Return the (X, Y) coordinate for the center point of the cell that contains the specified text.  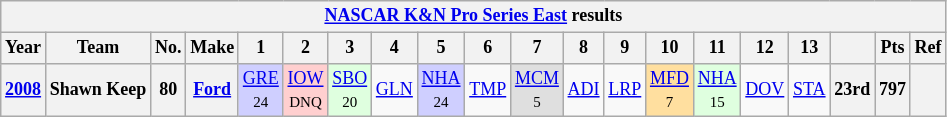
GLN (395, 90)
TMP (488, 90)
4 (395, 48)
8 (584, 48)
MCM5 (538, 90)
NASCAR K&N Pro Series East results (474, 16)
Ford (212, 90)
80 (168, 90)
1 (260, 48)
MFD7 (670, 90)
NHA15 (717, 90)
10 (670, 48)
23rd (852, 90)
5 (441, 48)
6 (488, 48)
2 (306, 48)
7 (538, 48)
No. (168, 48)
DOV (765, 90)
Pts (893, 48)
STA (810, 90)
11 (717, 48)
GRE24 (260, 90)
797 (893, 90)
9 (625, 48)
Shawn Keep (98, 90)
Year (24, 48)
Team (98, 48)
Ref (928, 48)
12 (765, 48)
ADI (584, 90)
3 (350, 48)
NHA24 (441, 90)
Make (212, 48)
LRP (625, 90)
SBO20 (350, 90)
2008 (24, 90)
13 (810, 48)
IOWDNQ (306, 90)
